Search for the cell housing the specified text and yield its [X, Y] center coordinate. 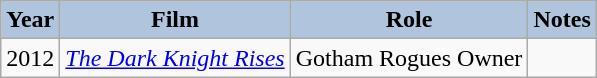
Notes [562, 20]
Gotham Rogues Owner [409, 58]
Role [409, 20]
Year [30, 20]
2012 [30, 58]
The Dark Knight Rises [175, 58]
Film [175, 20]
